Output the (X, Y) coordinate of the center of the cell containing the given text.  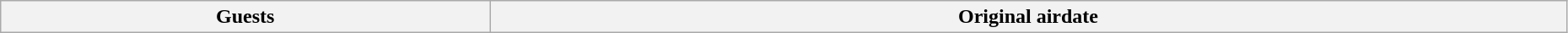
Guests (245, 17)
Original airdate (1029, 17)
